Output the [x, y] coordinate of the center of the cell containing the given text.  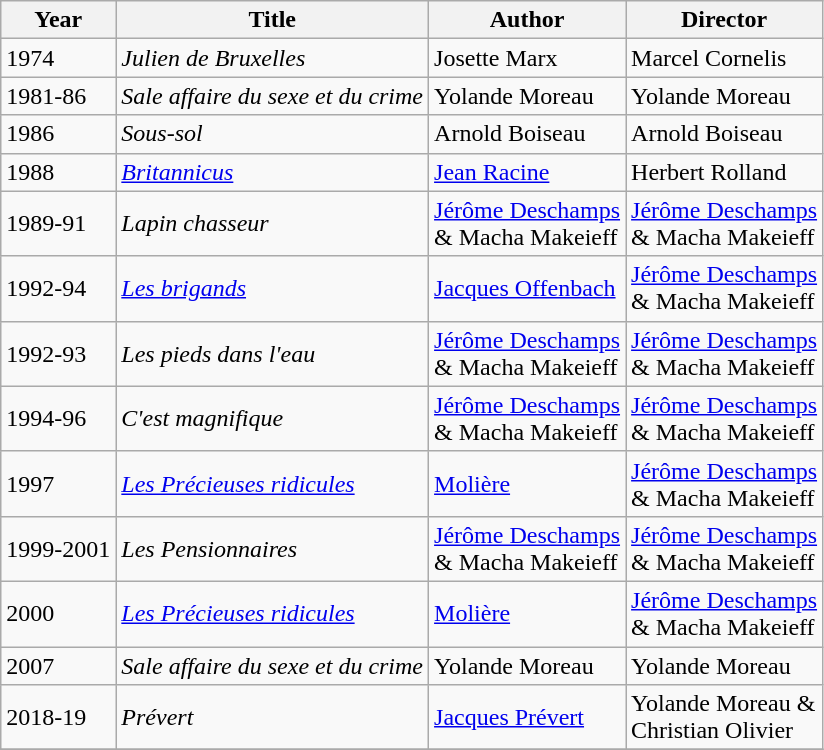
1988 [58, 172]
1992-94 [58, 288]
2000 [58, 614]
Les Pensionnaires [272, 548]
Jacques Offenbach [528, 288]
1981-86 [58, 96]
Lapin chasseur [272, 224]
Jacques Prévert [528, 718]
Marcel Cornelis [724, 58]
C'est magnifique [272, 418]
1999-2001 [58, 548]
Julien de Bruxelles [272, 58]
Jean Racine [528, 172]
Sous-sol [272, 134]
Prévert [272, 718]
Year [58, 20]
Les pieds dans l'eau [272, 354]
1986 [58, 134]
Yolande Moreau & Christian Olivier [724, 718]
1997 [58, 484]
Author [528, 20]
Director [724, 20]
2007 [58, 665]
2018-19 [58, 718]
1994-96 [58, 418]
1974 [58, 58]
Britannicus [272, 172]
Herbert Rolland [724, 172]
Title [272, 20]
Les brigands [272, 288]
Josette Marx [528, 58]
1992-93 [58, 354]
1989-91 [58, 224]
